Pinpoint the cell where the given text exists, returning its (x, y) midpoint coordinate. 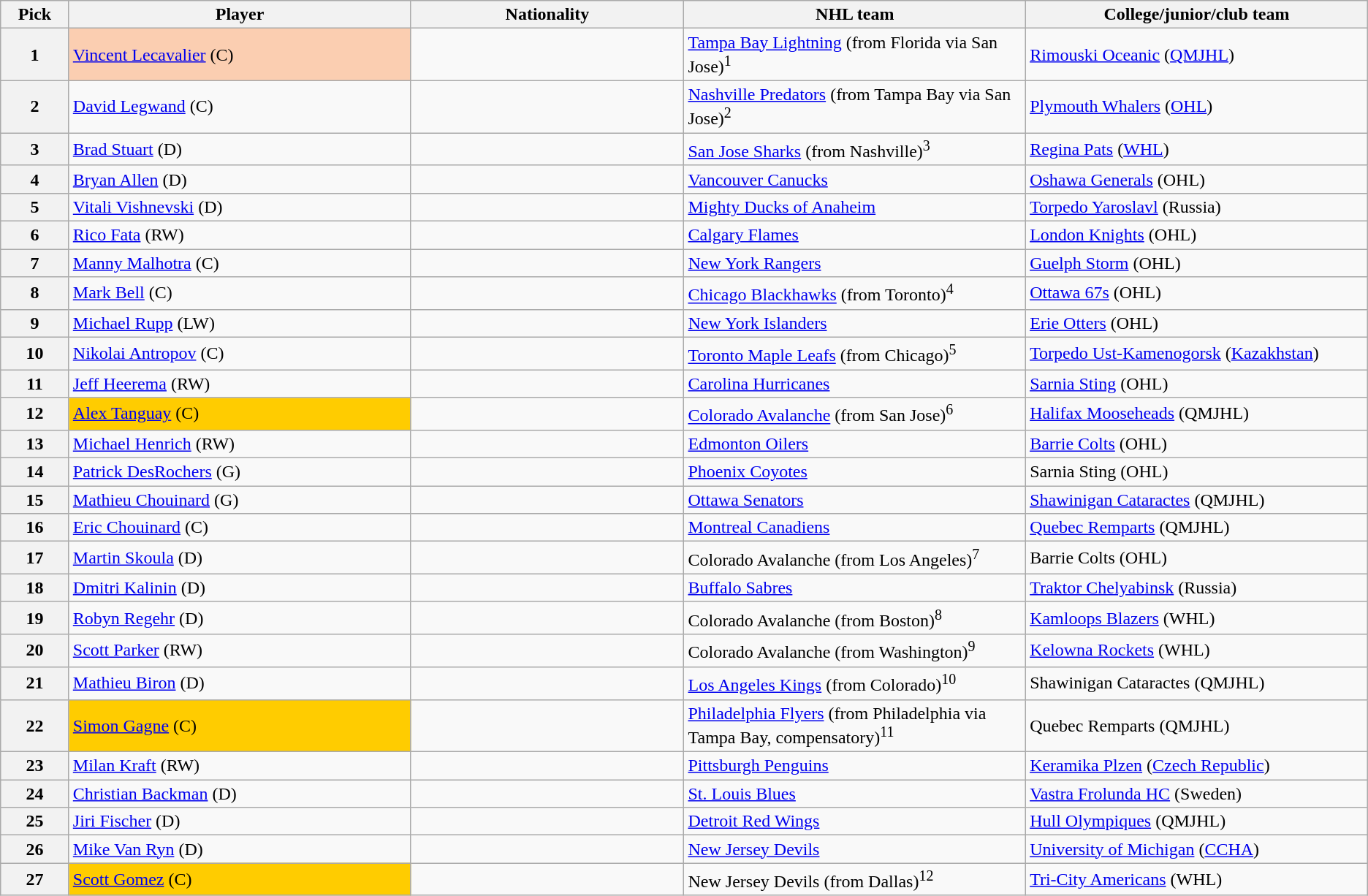
Guelph Storm (OHL) (1197, 263)
15 (35, 500)
Colorado Avalanche (from Washington)9 (855, 650)
Oshawa Generals (OHL) (1197, 179)
London Knights (OHL) (1197, 235)
Detroit Red Wings (855, 821)
19 (35, 618)
New Jersey Devils (855, 849)
18 (35, 588)
Rimouski Oceanic (QMJHL) (1197, 55)
Vincent Lecavalier (C) (240, 55)
Carolina Hurricanes (855, 384)
5 (35, 208)
Nashville Predators (from Tampa Bay via San Jose)2 (855, 107)
College/junior/club team (1197, 15)
Pick (35, 15)
Colorado Avalanche (from Los Angeles)7 (855, 558)
Colorado Avalanche (from Boston)8 (855, 618)
Ottawa Senators (855, 500)
Los Angeles Kings (from Colorado)10 (855, 683)
26 (35, 849)
Jiri Fischer (D) (240, 821)
New York Rangers (855, 263)
Christian Backman (D) (240, 794)
Mathieu Biron (D) (240, 683)
27 (35, 880)
17 (35, 558)
11 (35, 384)
21 (35, 683)
Michael Henrich (RW) (240, 444)
Edmonton Oilers (855, 444)
14 (35, 472)
Halifax Mooseheads (QMJHL) (1197, 414)
22 (35, 726)
Traktor Chelyabinsk (Russia) (1197, 588)
4 (35, 179)
Scott Parker (RW) (240, 650)
Robyn Regehr (D) (240, 618)
New Jersey Devils (from Dallas)12 (855, 880)
2 (35, 107)
St. Louis Blues (855, 794)
Toronto Maple Leafs (from Chicago)5 (855, 354)
Player (240, 15)
Keramika Plzen (Czech Republic) (1197, 766)
Nationality (547, 15)
Vancouver Canucks (855, 179)
Manny Malhotra (C) (240, 263)
Vastra Frolunda HC (Sweden) (1197, 794)
Hull Olympiques (QMJHL) (1197, 821)
Torpedo Ust-Kamenogorsk (Kazakhstan) (1197, 354)
Colorado Avalanche (from San Jose)6 (855, 414)
Michael Rupp (LW) (240, 323)
NHL team (855, 15)
Torpedo Yaroslavl (Russia) (1197, 208)
Ottawa 67s (OHL) (1197, 294)
Mathieu Chouinard (G) (240, 500)
Bryan Allen (D) (240, 179)
Chicago Blackhawks (from Toronto)4 (855, 294)
Patrick DesRochers (G) (240, 472)
Scott Gomez (C) (240, 880)
20 (35, 650)
San Jose Sharks (from Nashville)3 (855, 149)
Simon Gagne (C) (240, 726)
Rico Fata (RW) (240, 235)
Eric Chouinard (C) (240, 528)
University of Michigan (CCHA) (1197, 849)
6 (35, 235)
Tampa Bay Lightning (from Florida via San Jose)1 (855, 55)
Tri-City Americans (WHL) (1197, 880)
Kelowna Rockets (WHL) (1197, 650)
Dmitri Kalinin (D) (240, 588)
25 (35, 821)
Erie Otters (OHL) (1197, 323)
Mark Bell (C) (240, 294)
New York Islanders (855, 323)
Philadelphia Flyers (from Philadelphia via Tampa Bay, compensatory)11 (855, 726)
Martin Skoula (D) (240, 558)
Alex Tanguay (C) (240, 414)
Kamloops Blazers (WHL) (1197, 618)
3 (35, 149)
Mike Van Ryn (D) (240, 849)
Brad Stuart (D) (240, 149)
Montreal Canadiens (855, 528)
Mighty Ducks of Anaheim (855, 208)
Calgary Flames (855, 235)
13 (35, 444)
Plymouth Whalers (OHL) (1197, 107)
23 (35, 766)
8 (35, 294)
Phoenix Coyotes (855, 472)
1 (35, 55)
David Legwand (C) (240, 107)
16 (35, 528)
9 (35, 323)
24 (35, 794)
7 (35, 263)
Jeff Heerema (RW) (240, 384)
Nikolai Antropov (C) (240, 354)
Vitali Vishnevski (D) (240, 208)
Milan Kraft (RW) (240, 766)
10 (35, 354)
Regina Pats (WHL) (1197, 149)
Pittsburgh Penguins (855, 766)
12 (35, 414)
Buffalo Sabres (855, 588)
